Scan for the cell matching the given text and deliver its (x, y) coordinate at center. 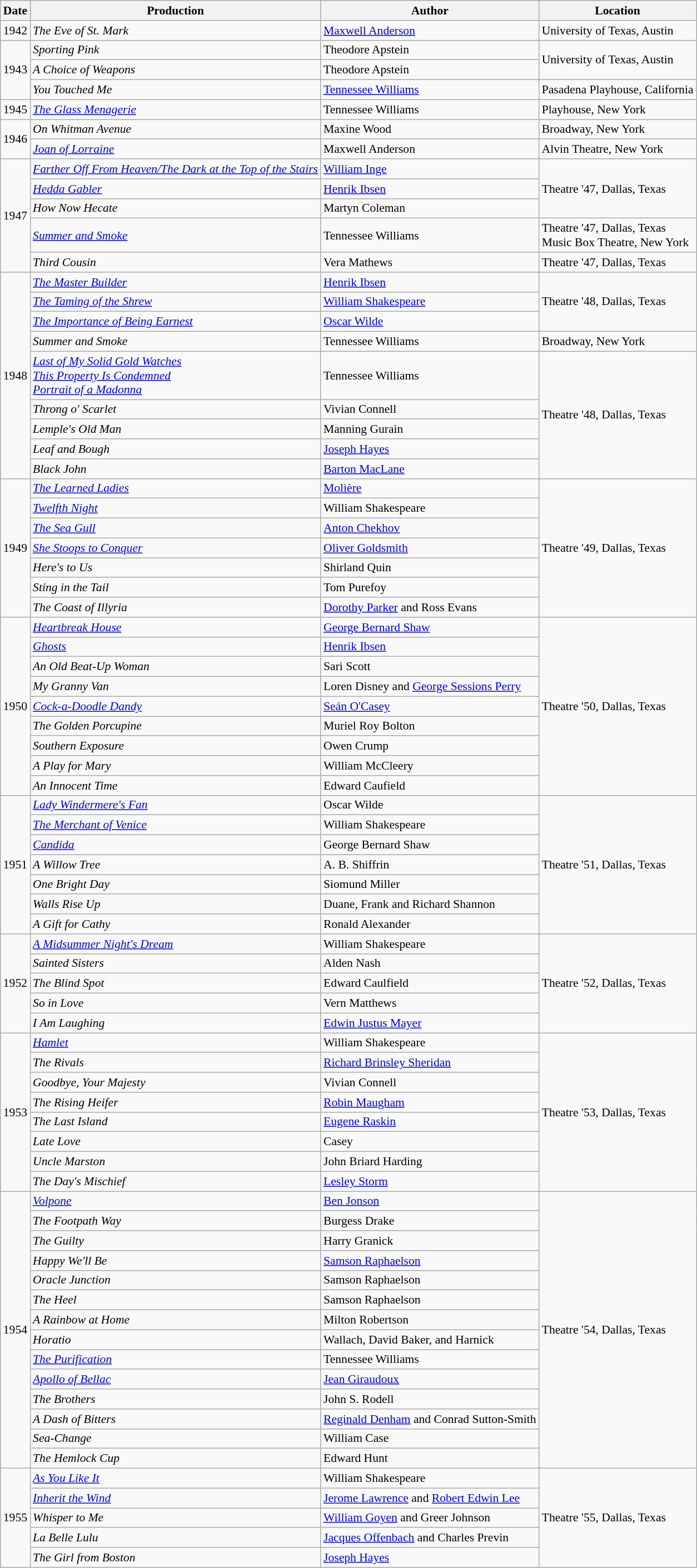
An Innocent Time (176, 786)
La Belle Lulu (176, 1538)
1943 (16, 70)
Eugene Raskin (430, 1122)
Milton Robertson (430, 1320)
Ronald Alexander (430, 924)
Sea-Change (176, 1439)
Harry Granick (430, 1241)
Third Cousin (176, 262)
Robin Maugham (430, 1102)
The Girl from Boston (176, 1557)
Edward Caufield (430, 786)
1953 (16, 1112)
Alden Nash (430, 963)
A Play for Mary (176, 766)
John S. Rodell (430, 1399)
Alvin Theatre, New York (618, 149)
The Sea Gull (176, 528)
Southern Exposure (176, 746)
William Case (430, 1439)
Leaf and Bough (176, 449)
Lesley Storm (430, 1181)
Muriel Roy Bolton (430, 726)
Uncle Marston (176, 1162)
The Brothers (176, 1399)
The Day's Mischief (176, 1181)
Edward Hunt (430, 1459)
Author (430, 11)
Whisper to Me (176, 1518)
Here's to Us (176, 568)
Dorothy Parker and Ross Evans (430, 607)
The Taming of the Shrew (176, 302)
A. B. Shiffrin (430, 865)
Hamlet (176, 1043)
Anton Chekhov (430, 528)
Date (16, 11)
A Choice of Weapons (176, 70)
Candida (176, 845)
Cock-a-Doodle Dandy (176, 706)
The Importance of Being Earnest (176, 322)
I Am Laughing (176, 1023)
Walls Rise Up (176, 905)
Jacques Offenbach and Charles Previn (430, 1538)
Ben Jonson (430, 1201)
Casey (430, 1142)
1950 (16, 707)
Maxine Wood (430, 129)
1949 (16, 548)
Owen Crump (430, 746)
Theatre '50, Dallas, Texas (618, 707)
1948 (16, 376)
Black John (176, 469)
Molière (430, 488)
The Coast of Illyria (176, 607)
Wallach, David Baker, and Harnick (430, 1340)
The Hemlock Cup (176, 1459)
Vern Matthews (430, 1003)
The Golden Porcupine (176, 726)
The Eve of St. Mark (176, 31)
Sporting Pink (176, 50)
Throng o' Scarlet (176, 410)
Martyn Coleman (430, 208)
Farther Off From Heaven/The Dark at the Top of the Stairs (176, 169)
The Heel (176, 1300)
The Guilty (176, 1241)
Burgess Drake (430, 1221)
Lady Windermere's Fan (176, 805)
On Whitman Avenue (176, 129)
Theatre '52, Dallas, Texas (618, 983)
Richard Brinsley Sheridan (430, 1063)
Theatre '53, Dallas, Texas (618, 1112)
Last of My Solid Gold WatchesThis Property Is CondemnedPortrait of a Madonna (176, 376)
One Bright Day (176, 885)
The Glass Menagerie (176, 109)
My Granny Van (176, 687)
1954 (16, 1330)
Edward Caulfield (430, 983)
Happy We'll Be (176, 1261)
1947 (16, 216)
Location (618, 11)
Joan of Lorraine (176, 149)
Apollo of Bellac (176, 1380)
Theatre '51, Dallas, Texas (618, 865)
Inherit the Wind (176, 1498)
Sainted Sisters (176, 963)
Horatio (176, 1340)
Loren Disney and George Sessions Perry (430, 687)
The Master Builder (176, 282)
John Briard Harding (430, 1162)
The Blind Spot (176, 983)
The Rising Heifer (176, 1102)
Heartbreak House (176, 627)
Ghosts (176, 647)
A Rainbow at Home (176, 1320)
Late Love (176, 1142)
Volpone (176, 1201)
William Inge (430, 169)
Jerome Lawrence and Robert Edwin Lee (430, 1498)
The Learned Ladies (176, 488)
Oliver Goldsmith (430, 548)
The Footpath Way (176, 1221)
Theatre '49, Dallas, Texas (618, 548)
A Willow Tree (176, 865)
Duane, Frank and Richard Shannon (430, 905)
Lemple's Old Man (176, 430)
Vera Mathews (430, 262)
William McCleery (430, 766)
Siomund Miller (430, 885)
The Purification (176, 1360)
Theatre '47, Dallas, TexasMusic Box Theatre, New York (618, 236)
So in Love (176, 1003)
Manning Gurain (430, 430)
Twelfth Night (176, 508)
The Last Island (176, 1122)
1946 (16, 139)
She Stoops to Conquer (176, 548)
1955 (16, 1518)
1942 (16, 31)
An Old Beat-Up Woman (176, 667)
Oracle Junction (176, 1280)
A Gift for Cathy (176, 924)
Sting in the Tail (176, 588)
Shirland Quin (430, 568)
A Dash of Bitters (176, 1419)
1952 (16, 983)
Tom Purefoy (430, 588)
Theatre '54, Dallas, Texas (618, 1330)
Production (176, 11)
Seán O'Casey (430, 706)
Reginald Denham and Conrad Sutton-Smith (430, 1419)
Sari Scott (430, 667)
1945 (16, 109)
The Merchant of Venice (176, 825)
William Goyen and Greer Johnson (430, 1518)
Edwin Justus Mayer (430, 1023)
As You Like It (176, 1479)
Playhouse, New York (618, 109)
You Touched Me (176, 90)
The Rivals (176, 1063)
Jean Giraudoux (430, 1380)
Theatre '55, Dallas, Texas (618, 1518)
1951 (16, 865)
Barton MacLane (430, 469)
How Now Hecate (176, 208)
Goodbye, Your Majesty (176, 1082)
Pasadena Playhouse, California (618, 90)
Hedda Gabler (176, 189)
A Midsummer Night's Dream (176, 944)
